Determine the (x, y) coordinate at the center of the cell enclosing the given text.  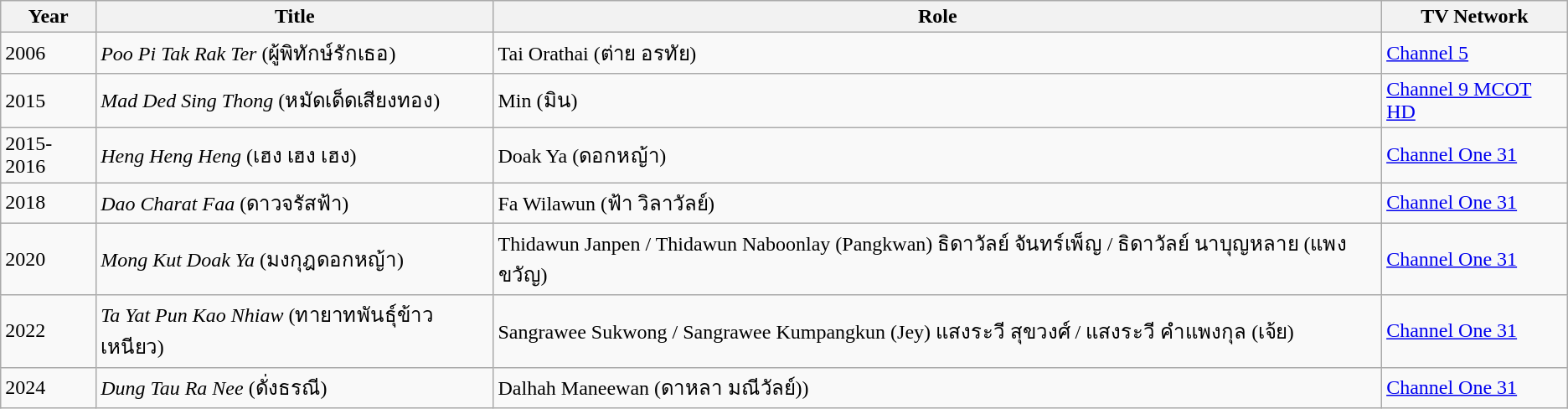
2006 (49, 54)
Dao Charat Faa (ดาวจรัสฟ้า) (295, 203)
Thidawun Janpen / Thidawun Naboonlay (Pangkwan) ธิดาวัลย์ จันทร์เพ็ญ / ธิดาวัลย์ นาบุญหลาย (แพงขวัญ) (938, 259)
2018 (49, 203)
Year (49, 17)
Sangrawee Sukwong / Sangrawee Kumpangkun (Jey) แสงระวี สุขวงศ์ / แสงระวี คำแพงกุล (เจ้ย) (938, 331)
2024 (49, 387)
Channel 5 (1475, 54)
TV Network (1475, 17)
2015 (49, 101)
Heng Heng Heng (เฮง เฮง เฮง) (295, 154)
Tai Orathai (ต่าย อรทัย) (938, 54)
Channel 9 MCOT HD (1475, 101)
Ta Yat Pun Kao Nhiaw (ทายาทพันธุ์ข้าวเหนียว) (295, 331)
2020 (49, 259)
2022 (49, 331)
Mad Ded Sing Thong (หมัดเด็ดเสียงทอง) (295, 101)
Role (938, 17)
Mong Kut Doak Ya (มงกุฎดอกหญ้า) (295, 259)
Doak Ya (ดอกหญ้า) (938, 154)
Poo Pi Tak Rak Ter (ผู้พิทักษ์รักเธอ) (295, 54)
Dalhah Maneewan (ดาหลา มณีวัลย์)) (938, 387)
Fa Wilawun (ฟ้า วิลาวัลย์) (938, 203)
Min (มิน) (938, 101)
2015-2016 (49, 154)
Dung Tau Ra Nee (ดั่งธรณี) (295, 387)
Title (295, 17)
